Extract the [X, Y] coordinate from the center of the cell holding the provided text.  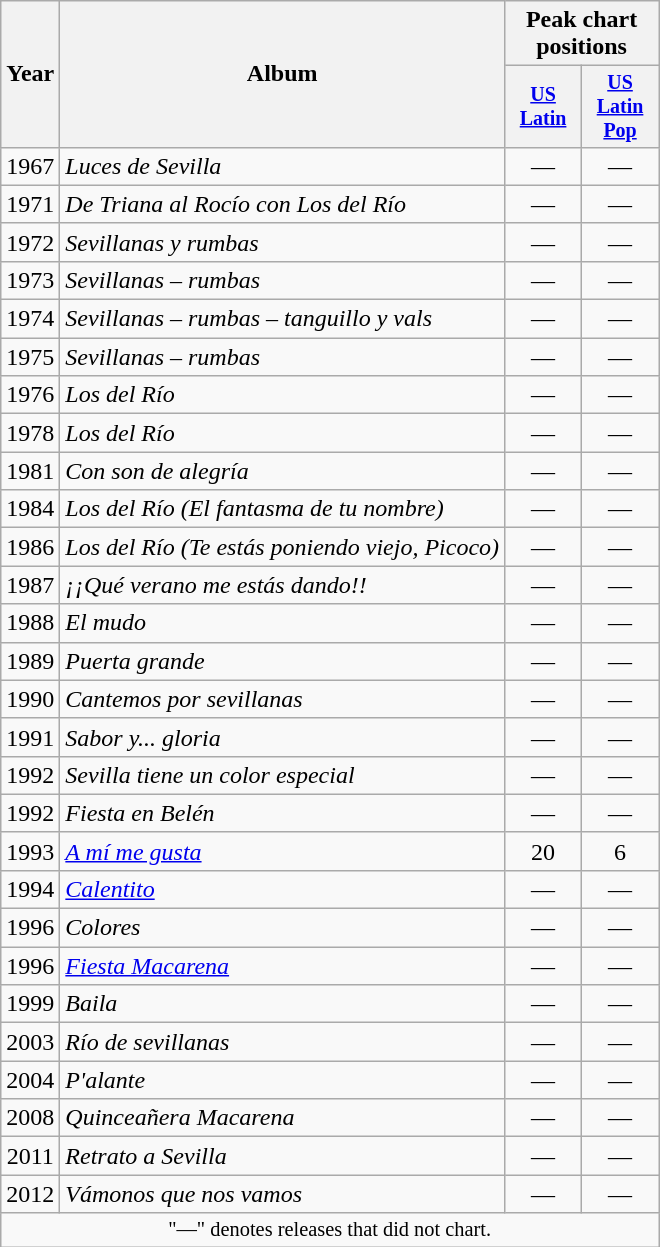
P'alante [282, 1080]
De Triana al Rocío con Los del Río [282, 204]
Río de sevillanas [282, 1042]
Retrato a Sevilla [282, 1156]
Calentito [282, 889]
1972 [30, 242]
¡¡Qué verano me estás dando!! [282, 585]
1990 [30, 699]
Sevillanas y rumbas [282, 242]
Sevillanas – rumbas – tanguillo y vals [282, 319]
2008 [30, 1118]
1986 [30, 547]
2004 [30, 1080]
Con son de alegría [282, 471]
Album [282, 74]
Colores [282, 928]
Quinceañera Macarena [282, 1118]
Luces de Sevilla [282, 166]
1973 [30, 280]
1971 [30, 204]
Fiesta en Belén [282, 813]
Sevilla tiene un color especial [282, 775]
20 [544, 851]
Los del Río (El fantasma de tu nombre) [282, 509]
1988 [30, 623]
Cantemos por sevillanas [282, 699]
1999 [30, 1004]
2011 [30, 1156]
1984 [30, 509]
US Latin Pop [620, 106]
1981 [30, 471]
Los del Río (Te estás poniendo viejo, Picoco) [282, 547]
1975 [30, 357]
USLatin [544, 106]
6 [620, 851]
Peak chart positions [582, 34]
El mudo [282, 623]
Year [30, 74]
2003 [30, 1042]
1978 [30, 433]
2012 [30, 1194]
1994 [30, 889]
Puerta grande [282, 661]
1976 [30, 395]
1989 [30, 661]
"—" denotes releases that did not chart. [330, 1230]
Sabor y... gloria [282, 737]
A mí me gusta [282, 851]
1967 [30, 166]
1974 [30, 319]
Vámonos que nos vamos [282, 1194]
1991 [30, 737]
Baila [282, 1004]
Fiesta Macarena [282, 966]
1993 [30, 851]
1987 [30, 585]
